Return [x, y] of the center of cell containing provided text 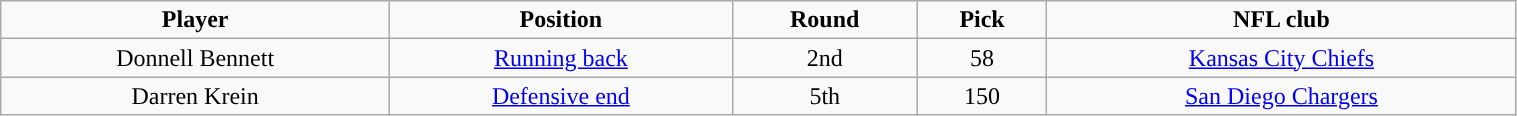
2nd [824, 58]
150 [982, 96]
Defensive end [562, 96]
Pick [982, 20]
Darren Krein [196, 96]
Player [196, 20]
Position [562, 20]
Running back [562, 58]
5th [824, 96]
NFL club [1282, 20]
Donnell Bennett [196, 58]
58 [982, 58]
San Diego Chargers [1282, 96]
Kansas City Chiefs [1282, 58]
Round [824, 20]
